For the text-containing cell, return its midpoint in [x, y] coordinate format. 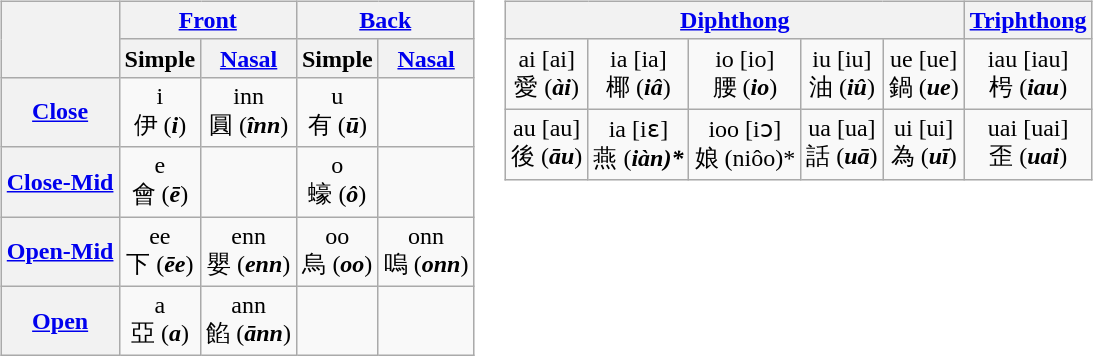
a 亞 (a) [160, 321]
ee 下 (ēe) [160, 251]
Close [60, 112]
iau [iau]枵 (iau) [1028, 74]
e 會 (ē) [160, 182]
oo 烏 (oo) [337, 251]
ioo [iɔ]娘 (niôo)* [745, 144]
o 蠔 (ô) [337, 182]
Diphthong [734, 20]
ue [ue]鍋 (ue) [924, 74]
ia [iɛ]燕 (iàn)* [638, 144]
Back [384, 20]
ui [ui]為 (uī) [924, 144]
ai [ai]愛 (ài) [546, 74]
Triphthong [1028, 20]
Open [60, 321]
ia [ia]椰 (iâ) [638, 74]
inn 圓 (înn) [249, 112]
au [au]後 (āu) [546, 144]
ann 餡 (ānn) [249, 321]
iu [iu]油 (iû) [842, 74]
u 有 (ū) [337, 112]
Front [208, 20]
io [io]腰 (io) [745, 74]
Open-Mid [60, 251]
onn 嗚 (onn) [426, 251]
i 伊 (i) [160, 112]
ua [ua]話 (uā) [842, 144]
Close-Mid [60, 182]
enn 嬰 (enn) [249, 251]
uai [uai]歪 (uai) [1028, 144]
